Search for the cell housing the specified text and yield its [x, y] center coordinate. 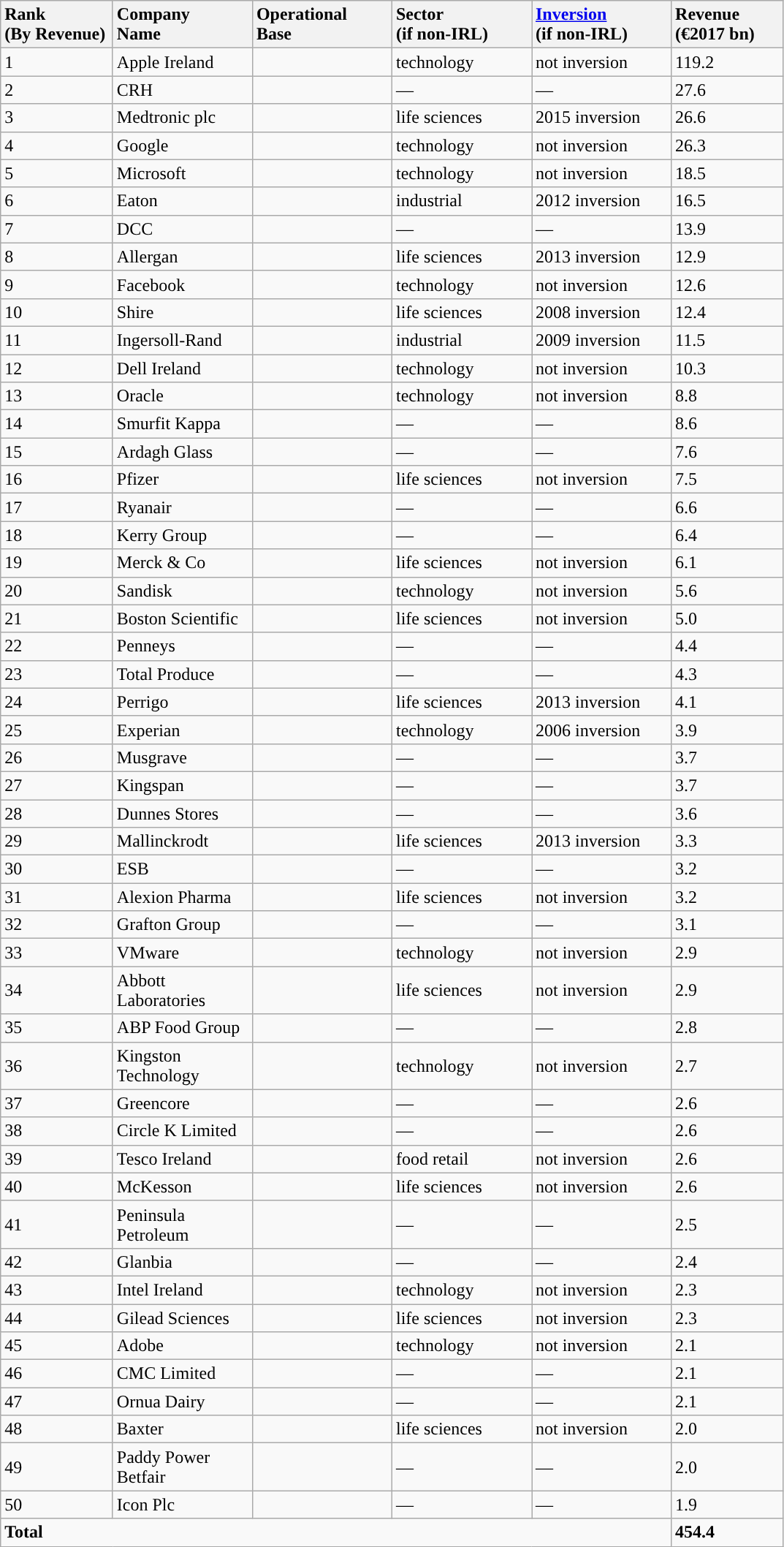
5.0 [728, 619]
13.9 [728, 229]
DCC [183, 229]
31 [57, 897]
Rank(By Revenue) [57, 25]
32 [57, 925]
food retail [462, 1159]
11 [57, 340]
7 [57, 229]
2012 inversion [602, 201]
Medtronic plc [183, 118]
ESB [183, 869]
Sandisk [183, 591]
Smurfit Kappa [183, 424]
Dunnes Stores [183, 814]
Kerry Group [183, 535]
5.6 [728, 591]
19 [57, 563]
CompanyName [183, 25]
Ornua Dairy [183, 1402]
28 [57, 814]
Sector(if non-IRL) [462, 25]
11.5 [728, 340]
24 [57, 702]
Greencore [183, 1103]
4.3 [728, 674]
2.5 [728, 1224]
18.5 [728, 173]
McKesson [183, 1187]
39 [57, 1159]
12.6 [728, 284]
43 [57, 1290]
29 [57, 841]
Grafton Group [183, 925]
47 [57, 1402]
Allergan [183, 257]
36 [57, 1066]
119.2 [728, 62]
12.9 [728, 257]
8.8 [728, 396]
26.6 [728, 118]
OperationalBase [321, 25]
40 [57, 1187]
Total [336, 1532]
Dell Ireland [183, 368]
Experian [183, 730]
Total Produce [183, 674]
48 [57, 1429]
Ardagh Glass [183, 452]
ABP Food Group [183, 1028]
21 [57, 619]
3.9 [728, 730]
VMware [183, 953]
Revenue(€2017 bn) [728, 25]
10.3 [728, 368]
12 [57, 368]
4 [57, 145]
Eaton [183, 201]
16 [57, 480]
18 [57, 535]
44 [57, 1318]
4.4 [728, 646]
22 [57, 646]
3 [57, 118]
454.4 [728, 1532]
1 [57, 62]
Musgrave [183, 757]
2009 inversion [602, 340]
Penneys [183, 646]
Google [183, 145]
7.5 [728, 480]
10 [57, 312]
Kingspan [183, 785]
23 [57, 674]
Tesco Ireland [183, 1159]
Circle K Limited [183, 1131]
25 [57, 730]
45 [57, 1346]
Glanbia [183, 1262]
49 [57, 1467]
Apple Ireland [183, 62]
30 [57, 869]
42 [57, 1262]
34 [57, 990]
26.3 [728, 145]
Oracle [183, 396]
Icon Plc [183, 1505]
17 [57, 507]
6 [57, 201]
13 [57, 396]
Inversion (if non-IRL) [602, 25]
37 [57, 1103]
2.4 [728, 1262]
Merck & Co [183, 563]
50 [57, 1505]
41 [57, 1224]
Ryanair [183, 507]
Perrigo [183, 702]
Mallinckrodt [183, 841]
3.3 [728, 841]
Kingston Technology [183, 1066]
Peninsula Petroleum [183, 1224]
6.6 [728, 507]
8.6 [728, 424]
12.4 [728, 312]
6.4 [728, 535]
33 [57, 953]
Adobe [183, 1346]
15 [57, 452]
4.1 [728, 702]
6.1 [728, 563]
Paddy Power Betfair [183, 1467]
35 [57, 1028]
Gilead Sciences [183, 1318]
2 [57, 90]
20 [57, 591]
Ingersoll-Rand [183, 340]
8 [57, 257]
Intel Ireland [183, 1290]
Facebook [183, 284]
27.6 [728, 90]
7.6 [728, 452]
2015 inversion [602, 118]
CRH [183, 90]
9 [57, 284]
1.9 [728, 1505]
2.8 [728, 1028]
5 [57, 173]
Baxter [183, 1429]
Abbott Laboratories [183, 990]
3.1 [728, 925]
16.5 [728, 201]
26 [57, 757]
3.6 [728, 814]
2.7 [728, 1066]
2006 inversion [602, 730]
2008 inversion [602, 312]
38 [57, 1131]
Pfizer [183, 480]
27 [57, 785]
14 [57, 424]
Microsoft [183, 173]
Shire [183, 312]
46 [57, 1374]
Alexion Pharma [183, 897]
Boston Scientific [183, 619]
CMC Limited [183, 1374]
